Scan for the cell matching the given text and deliver its (X, Y) coordinate at center. 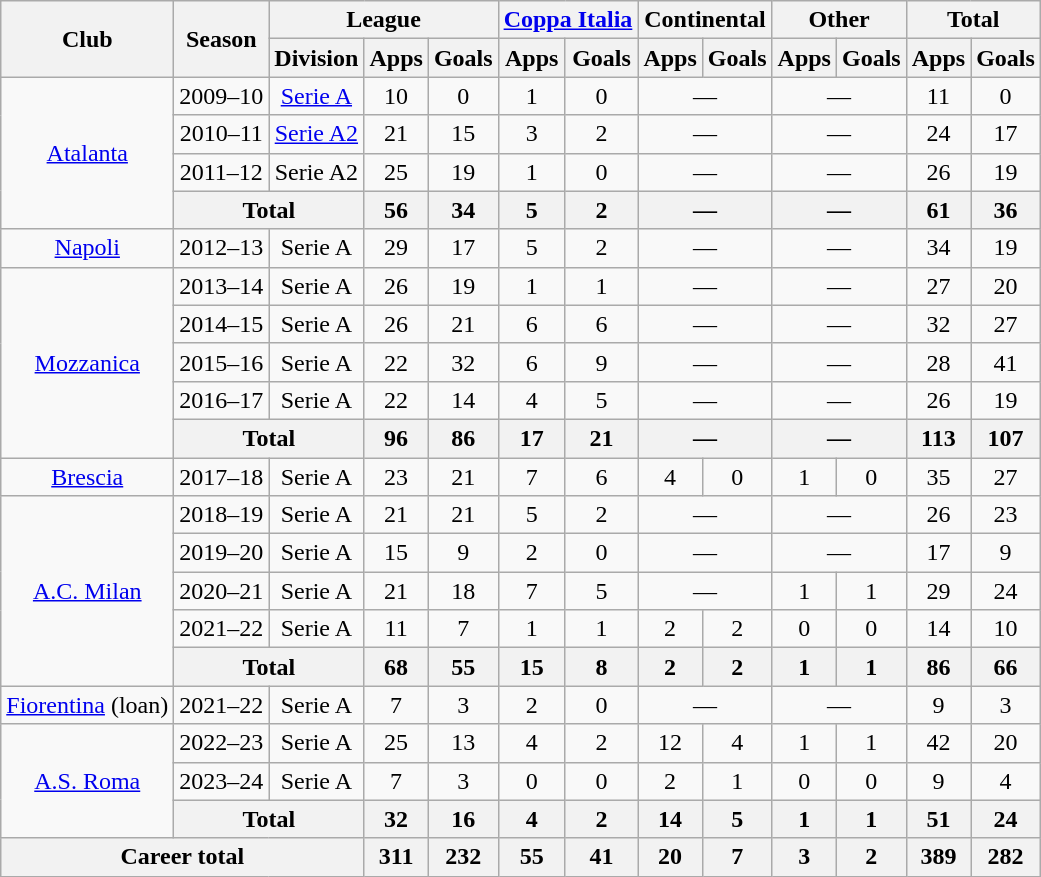
Napoli (88, 248)
2023–24 (222, 781)
Brescia (88, 477)
2015–16 (222, 362)
Continental (705, 20)
2022–23 (222, 743)
A.S. Roma (88, 781)
Club (88, 39)
2018–19 (222, 515)
66 (1006, 667)
16 (463, 819)
107 (1006, 438)
2020–21 (222, 591)
2009–10 (222, 96)
232 (463, 857)
61 (938, 210)
12 (670, 743)
Other (839, 20)
42 (938, 743)
311 (396, 857)
Season (222, 39)
35 (938, 477)
2017–18 (222, 477)
A.C. Milan (88, 591)
Fiorentina (loan) (88, 705)
2012–13 (222, 248)
13 (463, 743)
68 (396, 667)
Career total (182, 857)
Division (316, 58)
Coppa Italia (568, 20)
2014–15 (222, 324)
113 (938, 438)
Mozzanica (88, 362)
18 (463, 591)
28 (938, 362)
2019–20 (222, 553)
96 (396, 438)
2010–11 (222, 134)
2016–17 (222, 400)
2013–14 (222, 286)
51 (938, 819)
2011–12 (222, 172)
36 (1006, 210)
Atalanta (88, 153)
8 (602, 667)
56 (396, 210)
282 (1006, 857)
League (384, 20)
389 (938, 857)
